Determine the (x, y) coordinate at the center of the cell enclosing the given text.  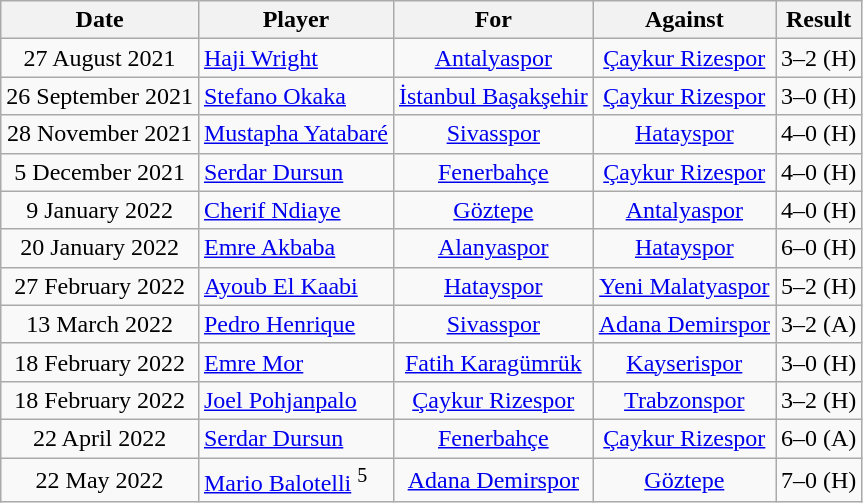
İstanbul Başakşehir (493, 96)
26 September 2021 (100, 96)
Fatih Karagümrük (493, 362)
22 April 2022 (100, 438)
Stefano Okaka (296, 96)
Joel Pohjanpalo (296, 400)
Date (100, 20)
5–2 (H) (819, 286)
7–0 (H) (819, 480)
Emre Mor (296, 362)
Yeni Malatyaspor (684, 286)
Trabzonspor (684, 400)
For (493, 20)
6–0 (A) (819, 438)
Pedro Henrique (296, 324)
5 December 2021 (100, 172)
Emre Akbaba (296, 248)
3–2 (A) (819, 324)
Player (296, 20)
22 May 2022 (100, 480)
6–0 (H) (819, 248)
20 January 2022 (100, 248)
28 November 2021 (100, 134)
Result (819, 20)
Ayoub El Kaabi (296, 286)
9 January 2022 (100, 210)
27 August 2021 (100, 58)
Against (684, 20)
13 March 2022 (100, 324)
Alanyaspor (493, 248)
Mario Balotelli 5 (296, 480)
Cherif Ndiaye (296, 210)
Haji Wright (296, 58)
Mustapha Yatabaré (296, 134)
Kayserispor (684, 362)
27 February 2022 (100, 286)
